For the text-containing cell, return its midpoint in [x, y] coordinate format. 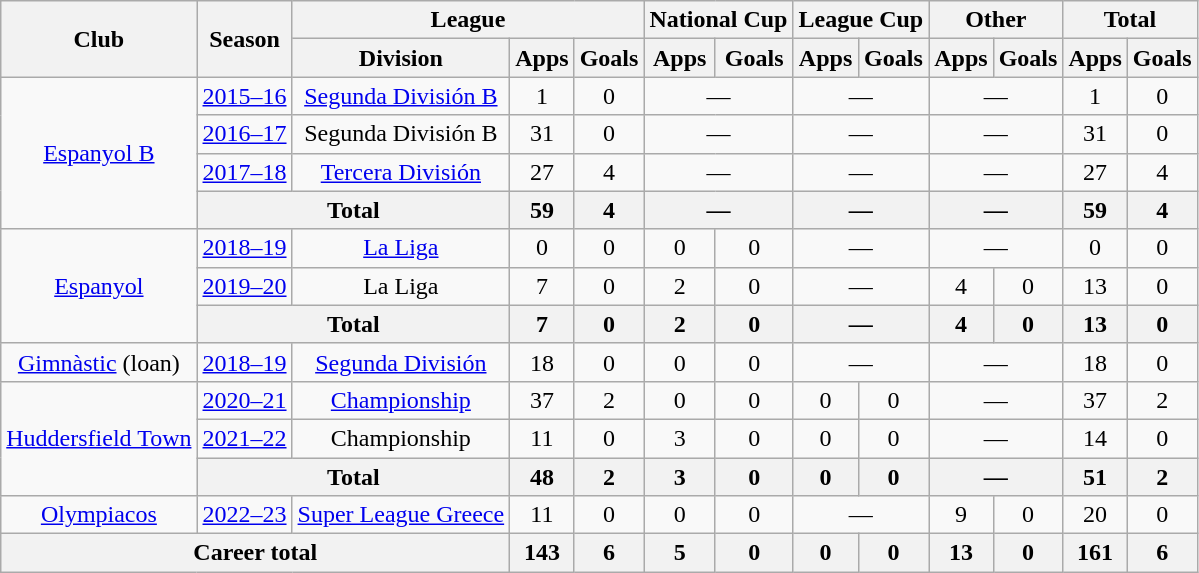
2021–22 [244, 438]
Super League Greece [401, 515]
2017–18 [244, 172]
Espanyol [99, 286]
Other [996, 20]
Huddersfield Town [99, 438]
2016–17 [244, 134]
143 [542, 553]
League [468, 20]
League Cup [861, 20]
51 [1095, 477]
2015–16 [244, 96]
Olympiacos [99, 515]
Club [99, 39]
Season [244, 39]
Segunda División [401, 362]
5 [680, 553]
Tercera División [401, 172]
Division [401, 58]
9 [961, 515]
Career total [256, 553]
20 [1095, 515]
Espanyol B [99, 153]
Gimnàstic (loan) [99, 362]
2019–20 [244, 286]
National Cup [718, 20]
14 [1095, 438]
161 [1095, 553]
2022–23 [244, 515]
2020–21 [244, 400]
48 [542, 477]
